Detect which cell encompasses the target text, then output its [X, Y] center coordinate. 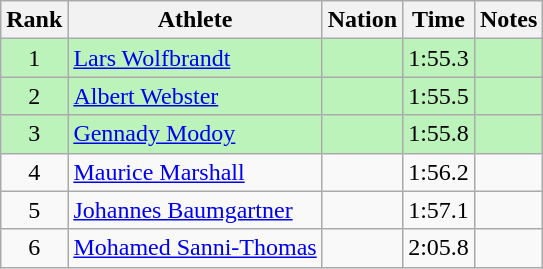
Albert Webster [195, 96]
3 [34, 134]
1:56.2 [439, 172]
1:55.3 [439, 58]
Rank [34, 20]
Maurice Marshall [195, 172]
Mohamed Sanni-Thomas [195, 248]
Athlete [195, 20]
Gennady Modoy [195, 134]
Johannes Baumgartner [195, 210]
1 [34, 58]
6 [34, 248]
1:55.5 [439, 96]
2:05.8 [439, 248]
Nation [362, 20]
1:55.8 [439, 134]
Notes [508, 20]
5 [34, 210]
Time [439, 20]
4 [34, 172]
2 [34, 96]
1:57.1 [439, 210]
Lars Wolfbrandt [195, 58]
